Return (x, y) of the center of cell containing provided text 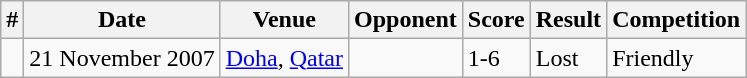
Competition (676, 20)
1-6 (496, 58)
Lost (568, 58)
Date (122, 20)
Doha, Qatar (284, 58)
Score (496, 20)
Venue (284, 20)
Opponent (406, 20)
# (12, 20)
21 November 2007 (122, 58)
Result (568, 20)
Friendly (676, 58)
